Identify which cell holds the provided text, then report its (X, Y) central coordinate. 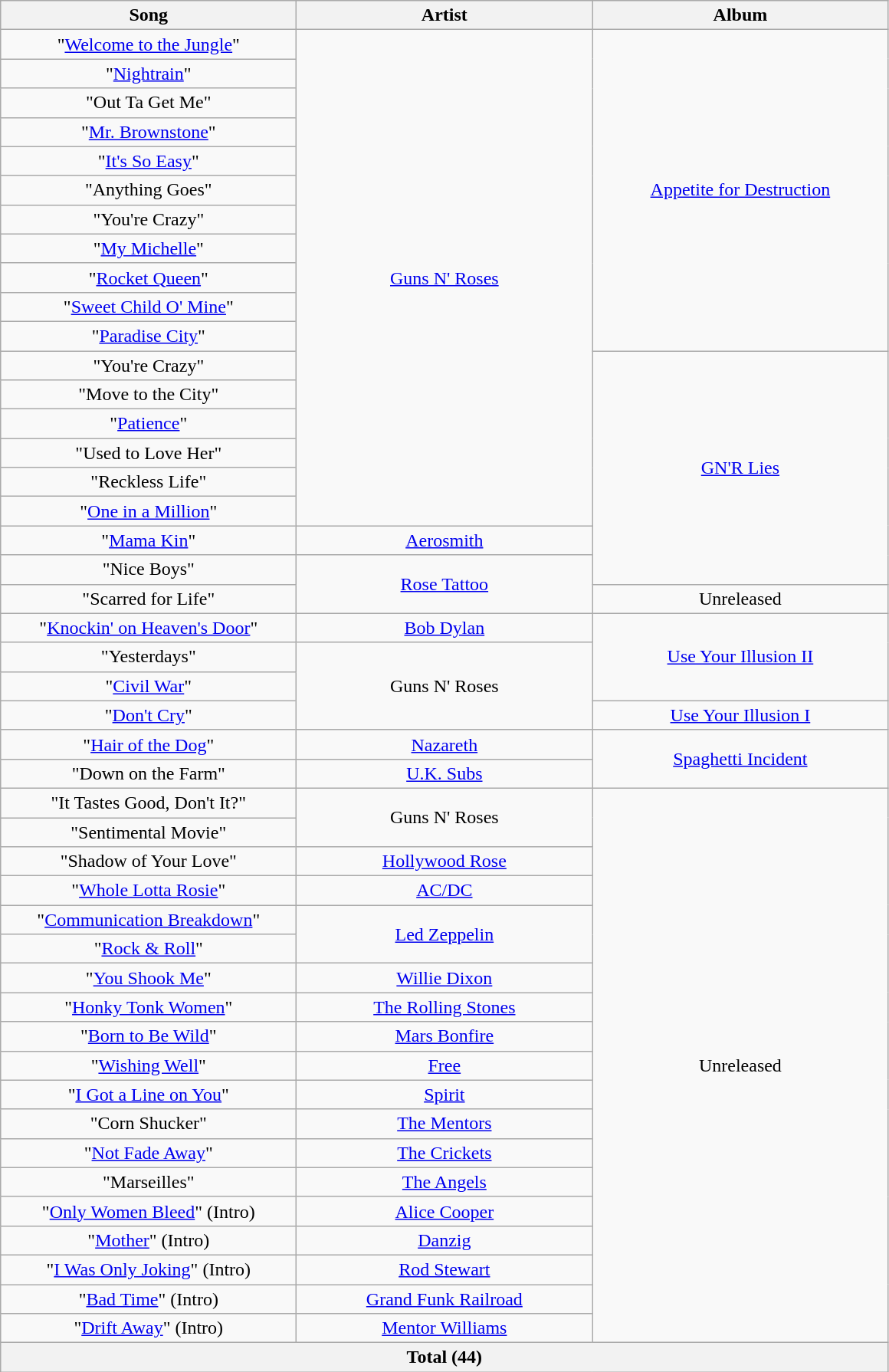
The Crickets (444, 1153)
"I Got a Line on You" (149, 1095)
"Patience" (149, 424)
"Used to Love Her" (149, 453)
"Corn Shucker" (149, 1124)
"Anything Goes" (149, 190)
"Mother" (Intro) (149, 1240)
Use Your Illusion II (740, 657)
Total (44) (444, 1357)
"Sweet Child O' Mine" (149, 307)
The Mentors (444, 1124)
AC/DC (444, 891)
"Wishing Well" (149, 1065)
"Nice Boys" (149, 569)
"Mr. Brownstone" (149, 132)
Album (740, 15)
"Marseilles" (149, 1182)
Mentor Williams (444, 1328)
The Angels (444, 1182)
Use Your Illusion I (740, 715)
"Sentimental Movie" (149, 832)
Free (444, 1065)
"Rock & Roll" (149, 949)
Appetite for Destruction (740, 190)
The Rolling Stones (444, 1007)
"Communication Breakdown" (149, 920)
Rose Tattoo (444, 584)
"Not Fade Away" (149, 1153)
"It Tastes Good, Don't It?" (149, 803)
Aerosmith (444, 540)
"Reckless Life" (149, 482)
"It's So Easy" (149, 161)
Bob Dylan (444, 628)
"Knockin' on Heaven's Door" (149, 628)
"Whole Lotta Rosie" (149, 891)
"Scarred for Life" (149, 599)
"Paradise City" (149, 336)
"My Michelle" (149, 248)
Willie Dixon (444, 978)
"Mama Kin" (149, 540)
"Honky Tonk Women" (149, 1007)
"Out Ta Get Me" (149, 103)
Hollywood Rose (444, 862)
"Welcome to the Jungle" (149, 44)
Artist (444, 15)
"Down on the Farm" (149, 773)
Spirit (444, 1095)
"Shadow of Your Love" (149, 862)
"Move to the City" (149, 395)
Alice Cooper (444, 1211)
"Only Women Bleed" (Intro) (149, 1211)
"Civil War" (149, 686)
"Nightrain" (149, 74)
"Don't Cry" (149, 715)
"Rocket Queen" (149, 277)
"Yesterdays" (149, 657)
"Bad Time" (Intro) (149, 1299)
Rod Stewart (444, 1269)
Led Zeppelin (444, 934)
Spaghetti Incident (740, 759)
"Hair of the Dog" (149, 744)
"You Shook Me" (149, 978)
Song (149, 15)
Mars Bonfire (444, 1036)
"Drift Away" (Intro) (149, 1328)
U.K. Subs (444, 773)
Danzig (444, 1240)
"I Was Only Joking" (Intro) (149, 1269)
Nazareth (444, 744)
GN'R Lies (740, 468)
"Born to Be Wild" (149, 1036)
"One in a Million" (149, 511)
Grand Funk Railroad (444, 1299)
